Output the (X, Y) coordinate of the center of the cell containing the given text.  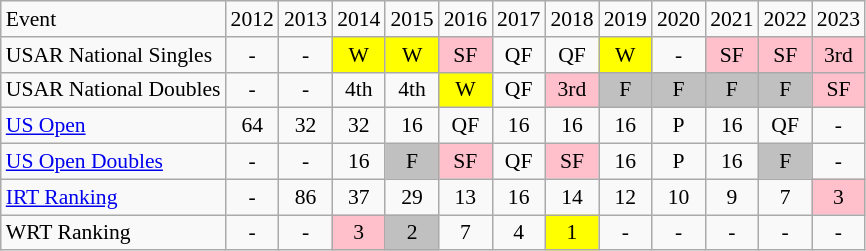
US Open Doubles (114, 162)
2020 (678, 19)
2023 (838, 19)
USAR National Doubles (114, 90)
IRT Ranking (114, 197)
1 (572, 233)
2017 (518, 19)
4 (518, 233)
2022 (786, 19)
2018 (572, 19)
12 (626, 197)
US Open (114, 126)
2012 (252, 19)
13 (466, 197)
9 (732, 197)
2019 (626, 19)
2 (412, 233)
37 (358, 197)
14 (572, 197)
10 (678, 197)
2016 (466, 19)
WRT Ranking (114, 233)
2015 (412, 19)
USAR National Singles (114, 55)
2013 (306, 19)
2021 (732, 19)
29 (412, 197)
Event (114, 19)
2014 (358, 19)
86 (306, 197)
64 (252, 126)
